Output the (X, Y) coordinate of the center of the cell containing the given text.  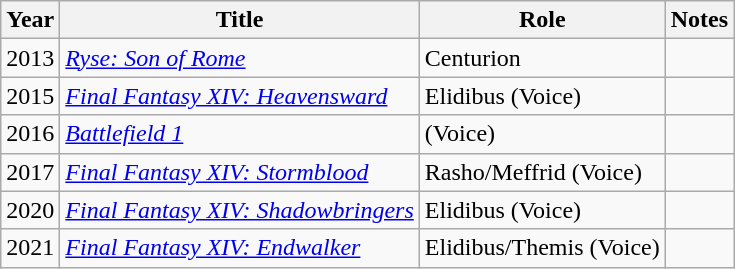
Final Fantasy XIV: Stormblood (240, 172)
Year (30, 20)
Battlefield 1 (240, 134)
(Voice) (542, 134)
2021 (30, 248)
Final Fantasy XIV: Shadowbringers (240, 210)
2013 (30, 58)
Final Fantasy XIV: Endwalker (240, 248)
Centurion (542, 58)
Rasho/Meffrid (Voice) (542, 172)
2015 (30, 96)
Final Fantasy XIV: Heavensward (240, 96)
2017 (30, 172)
Notes (699, 20)
Role (542, 20)
Ryse: Son of Rome (240, 58)
2020 (30, 210)
Elidibus/Themis (Voice) (542, 248)
Title (240, 20)
2016 (30, 134)
